Detect which cell encompasses the target text, then output its [x, y] center coordinate. 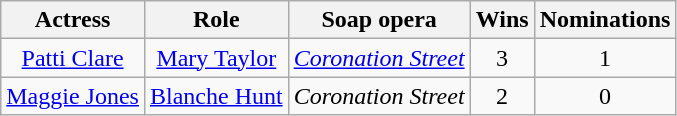
Wins [502, 20]
0 [605, 96]
Maggie Jones [73, 96]
2 [502, 96]
Soap opera [379, 20]
Mary Taylor [216, 58]
Patti Clare [73, 58]
1 [605, 58]
Nominations [605, 20]
Actress [73, 20]
3 [502, 58]
Blanche Hunt [216, 96]
Role [216, 20]
